For the text-containing cell, return its midpoint in [X, Y] coordinate format. 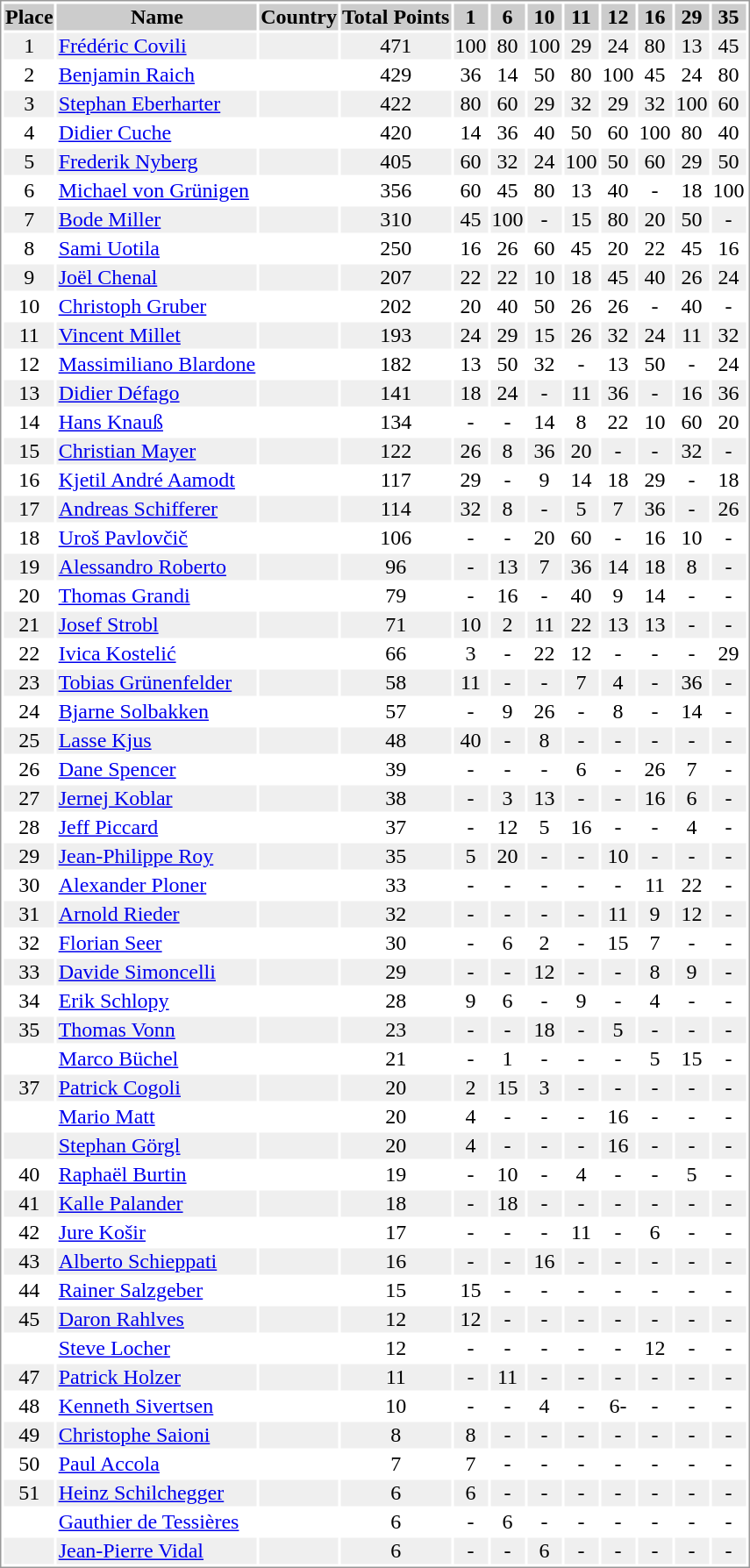
Kjetil André Aamodt [157, 480]
420 [395, 132]
39 [395, 769]
Arnold Rieder [157, 915]
Christophe Saioni [157, 1436]
Lasse Kjus [157, 741]
356 [395, 190]
Paul Accola [157, 1464]
Erik Schlopy [157, 1001]
Davide Simoncelli [157, 973]
250 [395, 248]
49 [29, 1436]
27 [29, 799]
Stephan Görgl [157, 1146]
6- [618, 1406]
429 [395, 75]
Kalle Palander [157, 1204]
Joël Chenal [157, 278]
Bjarne Solbakken [157, 711]
182 [395, 364]
Sami Uotila [157, 248]
Didier Cuche [157, 132]
Bode Miller [157, 220]
Vincent Millet [157, 336]
207 [395, 278]
Marco Büchel [157, 1058]
Daron Rahlves [157, 1320]
Christian Mayer [157, 452]
Steve Locher [157, 1348]
Thomas Vonn [157, 1030]
25 [29, 741]
Gauthier de Tessières [157, 1522]
43 [29, 1262]
Alexander Ploner [157, 885]
Ivica Kostelić [157, 653]
Rainer Salzgeber [157, 1290]
Andreas Schifferer [157, 510]
117 [395, 480]
Alessandro Roberto [157, 567]
193 [395, 336]
Benjamin Raich [157, 75]
Massimiliano Blardone [157, 364]
51 [29, 1493]
114 [395, 510]
Frédéric Covili [157, 46]
Jean-Pierre Vidal [157, 1551]
Stephan Eberharter [157, 104]
71 [395, 625]
Name [157, 17]
79 [395, 595]
Raphaël Burtin [157, 1174]
42 [29, 1232]
41 [29, 1204]
Frederik Nyberg [157, 162]
58 [395, 683]
Michael von Grünigen [157, 190]
Patrick Cogoli [157, 1088]
Jeff Piccard [157, 827]
57 [395, 711]
Tobias Grünenfelder [157, 683]
Jernej Koblar [157, 799]
Alberto Schieppati [157, 1262]
405 [395, 162]
Florian Seer [157, 943]
106 [395, 538]
Kenneth Sivertsen [157, 1406]
Patrick Holzer [157, 1378]
122 [395, 452]
Dane Spencer [157, 769]
141 [395, 394]
Jure Košir [157, 1232]
38 [395, 799]
Place [29, 17]
202 [395, 306]
310 [395, 220]
Didier Défago [157, 394]
Jean-Philippe Roy [157, 857]
Heinz Schilchegger [157, 1493]
96 [395, 567]
Hans Knauß [157, 422]
47 [29, 1378]
Christoph Gruber [157, 306]
471 [395, 46]
422 [395, 104]
34 [29, 1001]
31 [29, 915]
66 [395, 653]
Mario Matt [157, 1116]
134 [395, 422]
Uroš Pavlovčič [157, 538]
Josef Strobl [157, 625]
Total Points [395, 17]
Country [299, 17]
44 [29, 1290]
Thomas Grandi [157, 595]
